Return (X, Y) of the center of cell containing provided text 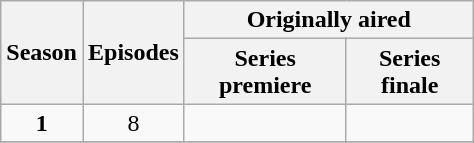
Originally aired (328, 20)
Episodes (133, 52)
Season (42, 52)
Series premiere (265, 72)
1 (42, 123)
Series finale (410, 72)
8 (133, 123)
